Return the (x, y) coordinate for the center point of the cell that contains the specified text.  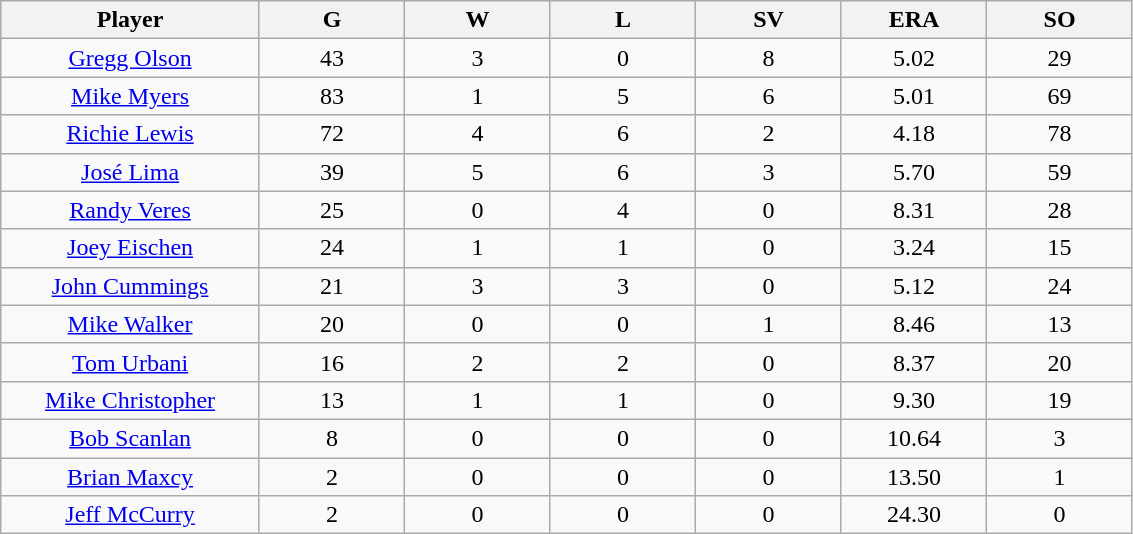
16 (332, 362)
Randy Veres (130, 210)
G (332, 20)
83 (332, 96)
ERA (914, 20)
Mike Walker (130, 324)
5.70 (914, 172)
5.12 (914, 286)
72 (332, 134)
Bob Scanlan (130, 438)
Joey Eischen (130, 248)
Tom Urbani (130, 362)
59 (1060, 172)
John Cummings (130, 286)
69 (1060, 96)
15 (1060, 248)
8.46 (914, 324)
L (622, 20)
Mike Christopher (130, 400)
13.50 (914, 477)
4.18 (914, 134)
21 (332, 286)
Brian Maxcy (130, 477)
8.37 (914, 362)
Jeff McCurry (130, 515)
5.02 (914, 58)
8.31 (914, 210)
5.01 (914, 96)
29 (1060, 58)
José Lima (130, 172)
SO (1060, 20)
Mike Myers (130, 96)
24.30 (914, 515)
28 (1060, 210)
Player (130, 20)
W (478, 20)
9.30 (914, 400)
19 (1060, 400)
78 (1060, 134)
39 (332, 172)
25 (332, 210)
43 (332, 58)
Richie Lewis (130, 134)
Gregg Olson (130, 58)
3.24 (914, 248)
10.64 (914, 438)
SV (768, 20)
